From the cell containing the given text, extract its center point as [x, y] coordinate. 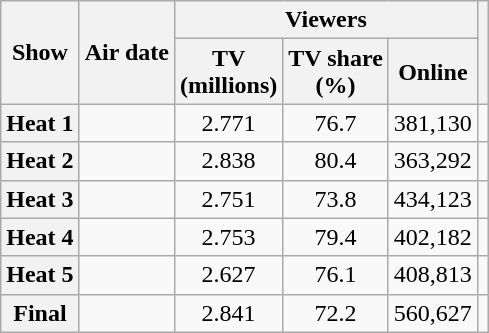
Air date [126, 52]
2.627 [228, 275]
Heat 4 [40, 237]
434,123 [432, 199]
402,182 [432, 237]
Final [40, 313]
Heat 1 [40, 123]
Viewers [326, 20]
2.751 [228, 199]
Heat 5 [40, 275]
80.4 [336, 161]
76.7 [336, 123]
TV share(%) [336, 72]
73.8 [336, 199]
2.753 [228, 237]
Online [432, 72]
363,292 [432, 161]
TV(millions) [228, 72]
Heat 2 [40, 161]
Heat 3 [40, 199]
2.841 [228, 313]
76.1 [336, 275]
408,813 [432, 275]
72.2 [336, 313]
381,130 [432, 123]
2.771 [228, 123]
79.4 [336, 237]
Show [40, 52]
560,627 [432, 313]
2.838 [228, 161]
